Capture the cell that displays the provided text and extract its [x, y] central coordinate. 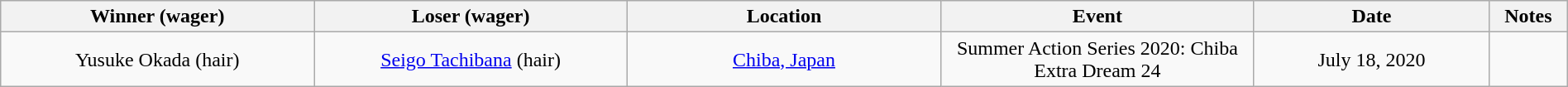
Loser (wager) [471, 17]
July 18, 2020 [1371, 60]
Event [1097, 17]
Chiba, Japan [784, 60]
Seigo Tachibana (hair) [471, 60]
Summer Action Series 2020: Chiba Extra Dream 24 [1097, 60]
Location [784, 17]
Notes [1528, 17]
Yusuke Okada (hair) [157, 60]
Winner (wager) [157, 17]
Date [1371, 17]
